Identify which cell holds the provided text, then report its [X, Y] central coordinate. 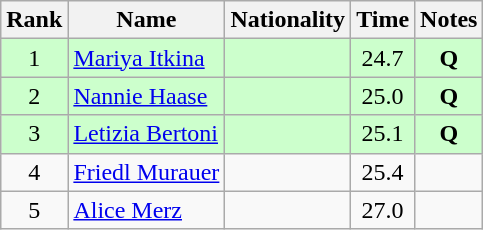
Friedl Murauer [146, 172]
Letizia Bertoni [146, 134]
Name [146, 20]
Rank [34, 20]
1 [34, 58]
25.0 [383, 96]
Nationality [288, 20]
Nannie Haase [146, 96]
Time [383, 20]
24.7 [383, 58]
Mariya Itkina [146, 58]
25.4 [383, 172]
4 [34, 172]
25.1 [383, 134]
27.0 [383, 210]
Alice Merz [146, 210]
3 [34, 134]
Notes [449, 20]
5 [34, 210]
2 [34, 96]
